Return the (X, Y) coordinate for the center point of the cell that contains the specified text.  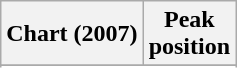
Chart (2007) (72, 34)
Peak position (189, 34)
